Provide the [X, Y] coordinate of the cell's center where the given text is located.  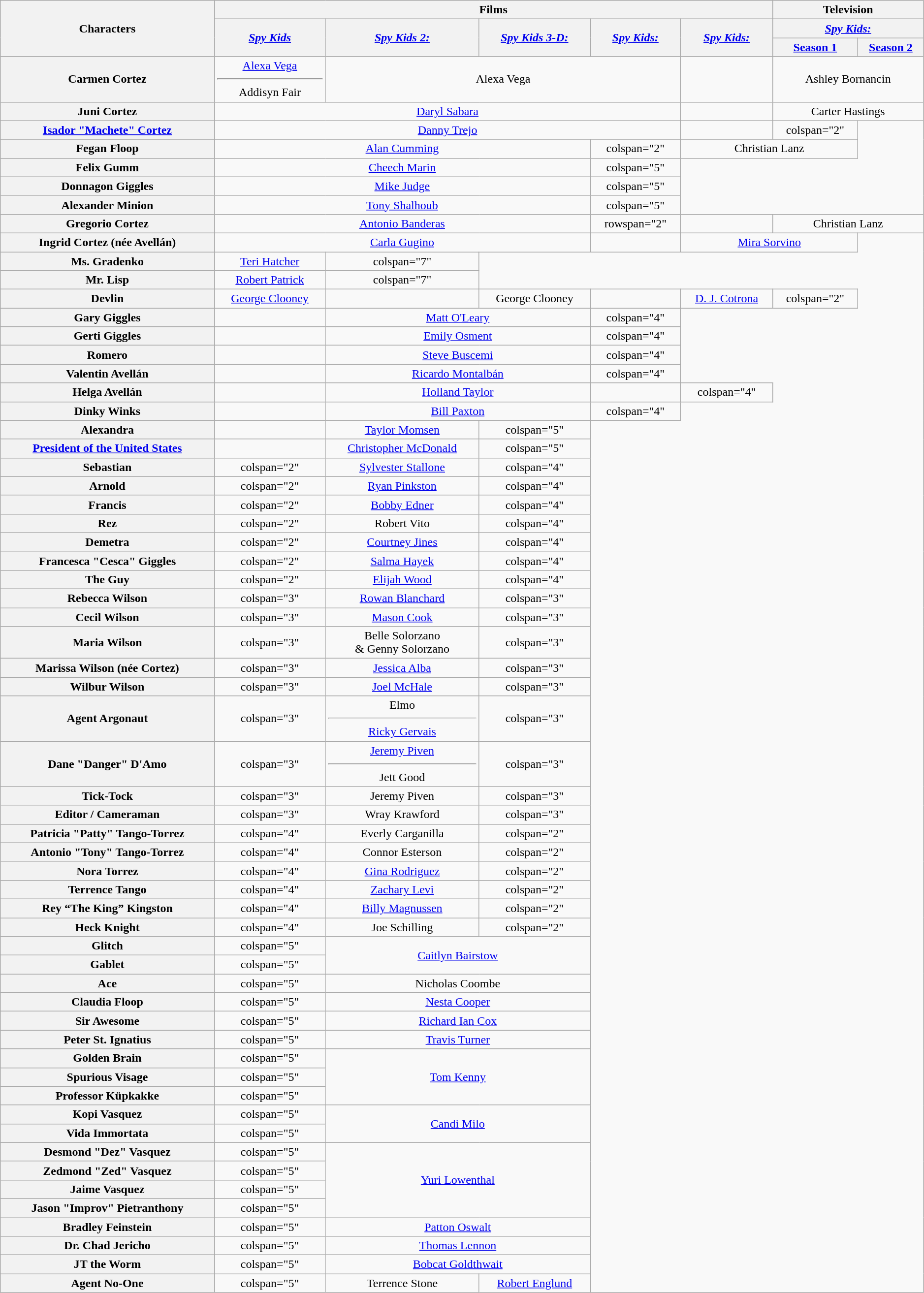
Billy Magnussen [402, 908]
Rez [107, 523]
Joel McHale [402, 687]
Rowan Blanchard [402, 599]
Wray Krawford [402, 815]
Travis Turner [458, 1040]
Bradley Feinstein [107, 1227]
Danny Trejo [447, 130]
Antonio "Tony" Tango-Torrez [107, 852]
Spy Kids 2: [402, 38]
Zedmond "Zed" Vasquez [107, 1170]
Agent Argonaut [107, 719]
Gerti Giggles [107, 336]
Courtney Jines [402, 542]
Arnold [107, 486]
ElmoRicky Gervais [402, 719]
D. J. Cotrona [727, 299]
Francis [107, 505]
Joe Schilling [402, 927]
Glitch [107, 946]
Alexa VegaAddisyn Fair [270, 79]
Everly Carganilla [402, 833]
Ingrid Cortez (née Avellán) [107, 242]
Dr. Chad Jericho [107, 1246]
Spurious Visage [107, 1077]
Emily Osment [458, 336]
Steve Buscemi [458, 355]
Jessica Alba [402, 668]
Gablet [107, 965]
Claudia Floop [107, 1002]
Mike Judge [402, 186]
Ms. Gradenko [107, 261]
Nesta Cooper [458, 1002]
Antonio Banderas [402, 223]
Robert Englund [535, 1283]
JT the Worm [107, 1264]
Ace [107, 983]
Alan Cumming [402, 149]
Robert Patrick [270, 280]
Fegan Floop [107, 149]
Salma Hayek [402, 561]
Sir Awesome [107, 1021]
Rebecca Wilson [107, 599]
Valentin Avellán [107, 374]
Romero [107, 355]
Carter Hastings [848, 111]
Caitlyn Bairstow [458, 955]
Professor Küpkakke [107, 1096]
Terrence Tango [107, 889]
Elijah Wood [402, 580]
Golden Brain [107, 1058]
Alexander Minion [107, 205]
Bobby Edner [402, 505]
Television [848, 10]
Marissa Wilson (née Cortez) [107, 668]
President of the United States [107, 448]
Thomas Lennon [458, 1246]
Peter St. Ignatius [107, 1040]
Alexandra [107, 430]
Terrence Stone [402, 1283]
Bobcat Goldthwait [458, 1264]
Juni Cortez [107, 111]
Ricardo Montalbán [458, 374]
Teri Hatcher [270, 261]
Matt O'Leary [458, 317]
Gregorio Cortez [107, 223]
Season 1 [815, 47]
Holland Taylor [458, 392]
Demetra [107, 542]
Patton Oswalt [458, 1227]
Yuri Lowenthal [458, 1180]
Francesca "Cesca" Giggles [107, 561]
Editor / Cameraman [107, 815]
Vida Immortata [107, 1133]
Kopi Vasquez [107, 1114]
Rey “The King” Kingston [107, 908]
Dinky Winks [107, 411]
Patricia "Patty" Tango-Torrez [107, 833]
Bill Paxton [458, 411]
Sebastian [107, 467]
Robert Vito [402, 523]
Cheech Marin [402, 167]
Felix Gumm [107, 167]
Taylor Momsen [402, 430]
Jeremy PivenJett Good [402, 764]
Tony Shalhoub [402, 205]
Maria Wilson [107, 643]
Devlin [107, 299]
Spy Kids [270, 38]
Jeremy Piven [402, 796]
Films [493, 10]
Zachary Levi [402, 889]
Alexa Vega [503, 79]
Carmen Cortez [107, 79]
Jason "Improv" Pietranthony [107, 1208]
Ashley Bornancin [848, 79]
Mason Cook [402, 617]
Cecil Wilson [107, 617]
Heck Knight [107, 927]
Tom Kenny [458, 1077]
The Guy [107, 580]
Mr. Lisp [107, 280]
Richard Ian Cox [458, 1021]
Sylvester Stallone [402, 467]
Belle Solorzano& Genny Solorzano [402, 643]
Season 2 [891, 47]
Mira Sorvino [769, 242]
Tick-Tock [107, 796]
Dane "Danger" D'Amo [107, 764]
Ryan Pinkston [402, 486]
Jaime Vasquez [107, 1189]
Nicholas Coombe [458, 983]
Characters [107, 29]
Nora Torrez [107, 871]
Donnagon Giggles [107, 186]
Wilbur Wilson [107, 687]
Gary Giggles [107, 317]
Agent No-One [107, 1283]
Daryl Sabara [447, 111]
Christopher McDonald [402, 448]
Desmond "Dez" Vasquez [107, 1152]
Spy Kids 3-D: [535, 38]
Isador "Machete" Cortez [107, 130]
Carla Gugino [402, 242]
rowspan="2" [636, 223]
Connor Esterson [402, 852]
Helga Avellán [107, 392]
Gina Rodriguez [402, 871]
Candi Milo [458, 1124]
